Locate the cell with the specified text and output its [X, Y] center coordinate. 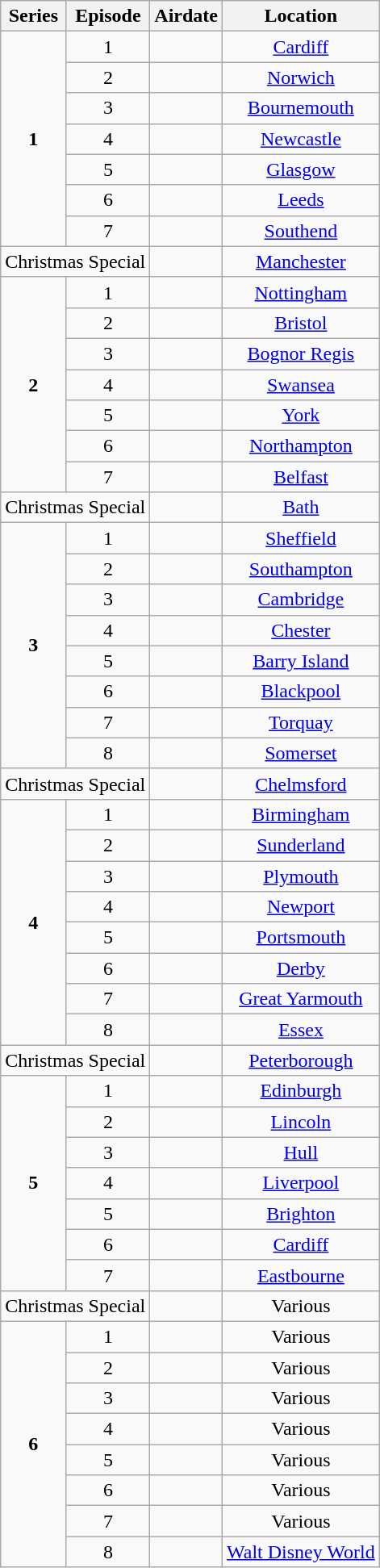
Newport [302, 907]
Barry Island [302, 661]
Liverpool [302, 1183]
Nottingham [302, 292]
Birmingham [302, 814]
Sheffield [302, 538]
Glasgow [302, 169]
Lincoln [302, 1122]
Walt Disney World [302, 1552]
Newcastle [302, 139]
Series [34, 16]
Airdate [186, 16]
Sunderland [302, 845]
Derby [302, 968]
Bath [302, 508]
Somerset [302, 753]
Southend [302, 231]
Leeds [302, 200]
Torquay [302, 722]
Brighton [302, 1214]
Edinburgh [302, 1091]
Blackpool [302, 692]
Manchester [302, 261]
Hull [302, 1152]
Portsmouth [302, 938]
Swansea [302, 385]
Eastbourne [302, 1275]
Bristol [302, 323]
Belfast [302, 477]
Essex [302, 1030]
Location [302, 16]
Chester [302, 630]
York [302, 416]
Cambridge [302, 600]
Norwich [302, 77]
Great Yarmouth [302, 999]
Northampton [302, 446]
Bognor Regis [302, 353]
Episode [108, 16]
Plymouth [302, 876]
Southampton [302, 569]
Peterborough [302, 1060]
Bournemouth [302, 108]
Chelmsford [302, 784]
